Scan for the cell matching the given text and deliver its (X, Y) coordinate at center. 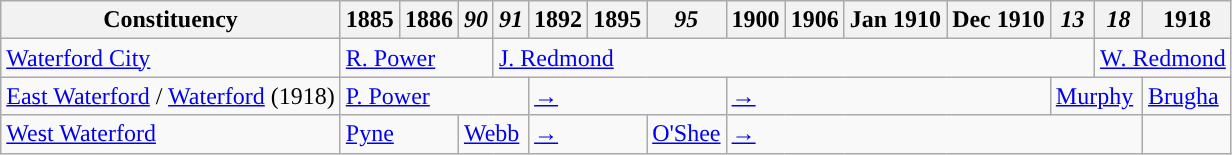
13 (1072, 20)
P. Power (434, 96)
Murphy (1096, 96)
95 (686, 20)
Dec 1910 (999, 20)
Waterford City (171, 58)
1886 (428, 20)
J. Redmond (794, 58)
West Waterford (171, 134)
Brugha (1188, 96)
Pyne (399, 134)
R. Power (416, 58)
18 (1119, 20)
O'Shee (686, 134)
East Waterford / Waterford (1918) (171, 96)
Webb (493, 134)
Jan 1910 (895, 20)
91 (510, 20)
1900 (756, 20)
1918 (1188, 20)
Constituency (171, 20)
1895 (618, 20)
90 (476, 20)
1906 (814, 20)
1892 (558, 20)
W. Redmond (1164, 58)
1885 (370, 20)
